Determine the (x, y) coordinate at the center of the cell enclosing the given text.  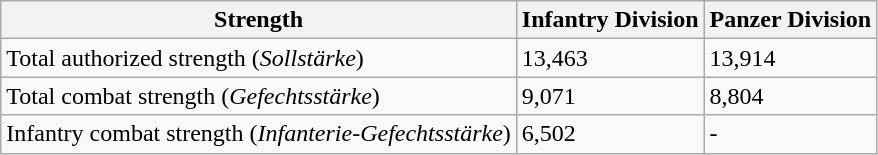
8,804 (790, 96)
9,071 (610, 96)
Strength (259, 20)
Panzer Division (790, 20)
6,502 (610, 134)
13,914 (790, 58)
Total authorized strength (Sollstärke) (259, 58)
13,463 (610, 58)
Infantry combat strength (Infanterie-Gefechtsstärke) (259, 134)
- (790, 134)
Total combat strength (Gefechtsstärke) (259, 96)
Infantry Division (610, 20)
